Capture the cell that displays the provided text and extract its (x, y) central coordinate. 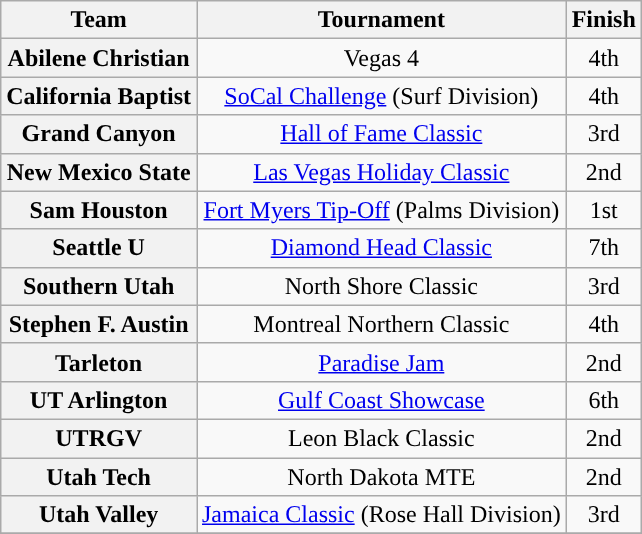
Grand Canyon (99, 134)
Diamond Head Classic (381, 248)
UT Arlington (99, 400)
California Baptist (99, 96)
Vegas 4 (381, 58)
Hall of Fame Classic (381, 134)
Utah Tech (99, 477)
6th (604, 400)
Paradise Jam (381, 362)
Las Vegas Holiday Classic (381, 172)
Finish (604, 20)
New Mexico State (99, 172)
UTRGV (99, 438)
1st (604, 210)
Sam Houston (99, 210)
Stephen F. Austin (99, 324)
Leon Black Classic (381, 438)
North Dakota MTE (381, 477)
Montreal Northern Classic (381, 324)
Southern Utah (99, 286)
SoCal Challenge (Surf Division) (381, 96)
Abilene Christian (99, 58)
Gulf Coast Showcase (381, 400)
Fort Myers Tip-Off (Palms Division) (381, 210)
Team (99, 20)
Tournament (381, 20)
North Shore Classic (381, 286)
7th (604, 248)
Seattle U (99, 248)
Jamaica Classic (Rose Hall Division) (381, 515)
Utah Valley (99, 515)
Tarleton (99, 362)
